Pinpoint the cell where the given text exists, returning its [X, Y] midpoint coordinate. 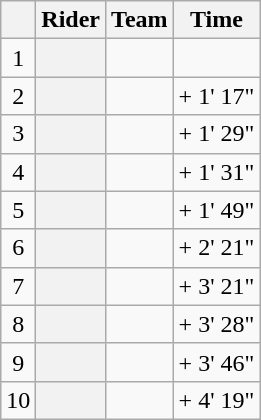
4 [18, 172]
+ 1' 49" [216, 210]
9 [18, 362]
+ 4' 19" [216, 400]
Time [216, 20]
Team [140, 20]
+ 3' 21" [216, 286]
+ 1' 17" [216, 96]
+ 1' 31" [216, 172]
5 [18, 210]
10 [18, 400]
+ 3' 28" [216, 324]
6 [18, 248]
7 [18, 286]
2 [18, 96]
+ 1' 29" [216, 134]
8 [18, 324]
1 [18, 58]
+ 2' 21" [216, 248]
+ 3' 46" [216, 362]
Rider [71, 20]
3 [18, 134]
